Provide the [X, Y] coordinate of the cell's center where the given text is located.  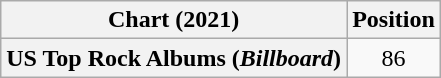
Chart (2021) [174, 20]
86 [394, 58]
Position [394, 20]
US Top Rock Albums (Billboard) [174, 58]
